Scan for the cell matching the given text and deliver its [X, Y] coordinate at center. 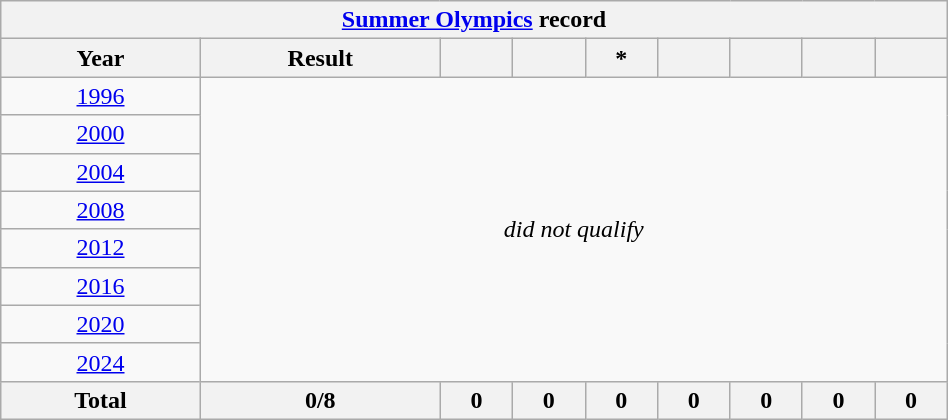
2020 [101, 324]
2004 [101, 172]
did not qualify [574, 229]
Summer Olympics record [474, 20]
Total [101, 400]
2016 [101, 286]
0/8 [320, 400]
Result [320, 58]
1996 [101, 96]
* [621, 58]
2024 [101, 362]
2008 [101, 210]
2012 [101, 248]
2000 [101, 134]
Year [101, 58]
